Capture the cell that displays the provided text and extract its [X, Y] central coordinate. 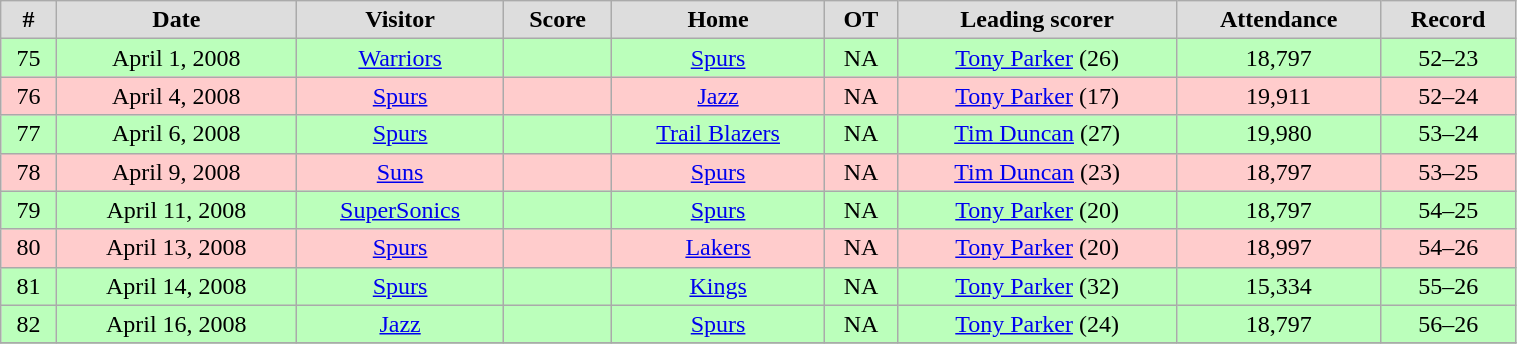
19,911 [1278, 96]
April 4, 2008 [176, 96]
Trail Blazers [718, 134]
Date [176, 20]
April 1, 2008 [176, 58]
81 [28, 286]
76 [28, 96]
April 11, 2008 [176, 210]
Leading scorer [1037, 20]
15,334 [1278, 286]
19,980 [1278, 134]
77 [28, 134]
18,997 [1278, 248]
April 16, 2008 [176, 324]
75 [28, 58]
Score [558, 20]
Suns [400, 172]
54–25 [1448, 210]
Attendance [1278, 20]
Tim Duncan (27) [1037, 134]
54–26 [1448, 248]
# [28, 20]
55–26 [1448, 286]
Warriors [400, 58]
April 9, 2008 [176, 172]
Kings [718, 286]
SuperSonics [400, 210]
Visitor [400, 20]
Tim Duncan (23) [1037, 172]
Tony Parker (26) [1037, 58]
April 6, 2008 [176, 134]
53–24 [1448, 134]
78 [28, 172]
56–26 [1448, 324]
Tony Parker (32) [1037, 286]
52–24 [1448, 96]
Record [1448, 20]
April 13, 2008 [176, 248]
Home [718, 20]
80 [28, 248]
Tony Parker (17) [1037, 96]
Tony Parker (24) [1037, 324]
April 14, 2008 [176, 286]
Lakers [718, 248]
53–25 [1448, 172]
52–23 [1448, 58]
79 [28, 210]
82 [28, 324]
OT [861, 20]
